Extract the [X, Y] coordinate from the center of the cell holding the provided text.  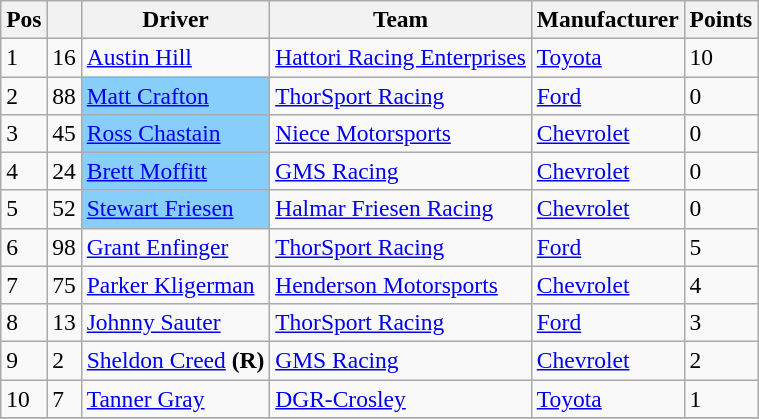
Sheldon Creed (R) [175, 360]
16 [64, 57]
DGR-Crosley [401, 398]
Hattori Racing Enterprises [401, 57]
Points [721, 19]
Stewart Friesen [175, 209]
Tanner Gray [175, 398]
Pos [24, 19]
Niece Motorsports [401, 133]
88 [64, 95]
Grant Enfinger [175, 247]
75 [64, 285]
98 [64, 247]
Johnny Sauter [175, 322]
Matt Crafton [175, 95]
52 [64, 209]
Driver [175, 19]
9 [24, 360]
Ross Chastain [175, 133]
Team [401, 19]
Austin Hill [175, 57]
24 [64, 171]
8 [24, 322]
45 [64, 133]
Halmar Friesen Racing [401, 209]
Parker Kligerman [175, 285]
13 [64, 322]
Manufacturer [608, 19]
Henderson Motorsports [401, 285]
6 [24, 247]
Brett Moffitt [175, 171]
